Scan for the cell matching the given text and deliver its [X, Y] coordinate at center. 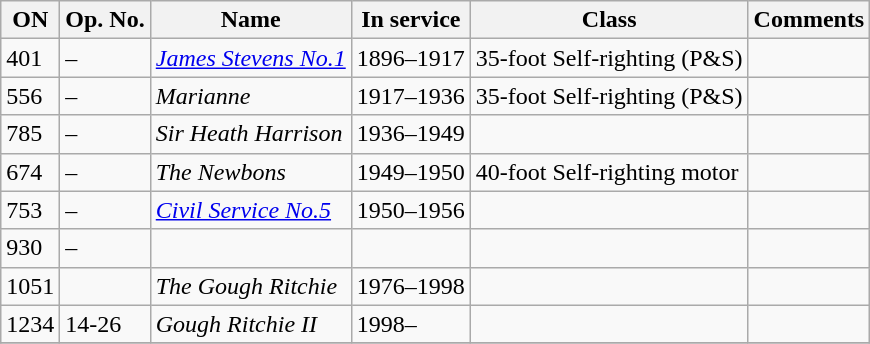
James Stevens No.1 [250, 58]
In service [410, 20]
Sir Heath Harrison [250, 134]
Marianne [250, 96]
Name [250, 20]
Comments [809, 20]
753 [30, 210]
The Gough Ritchie [250, 286]
785 [30, 134]
The Newbons [250, 172]
Civil Service No.5 [250, 210]
1917–1936 [410, 96]
930 [30, 248]
Class [609, 20]
Gough Ritchie II [250, 324]
1051 [30, 286]
1234 [30, 324]
674 [30, 172]
556 [30, 96]
1998– [410, 324]
1950–1956 [410, 210]
401 [30, 58]
1936–1949 [410, 134]
14-26 [105, 324]
1896–1917 [410, 58]
1949–1950 [410, 172]
ON [30, 20]
40-foot Self-righting motor [609, 172]
1976–1998 [410, 286]
Op. No. [105, 20]
